Capture the cell that displays the provided text and extract its [x, y] central coordinate. 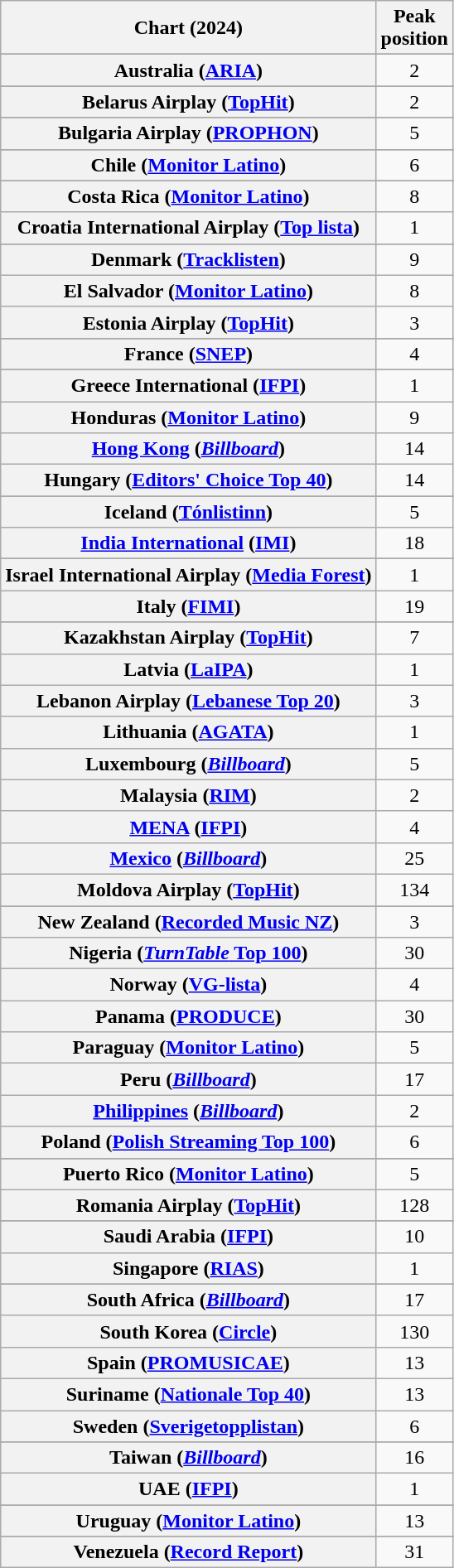
Greece International (IFPI) [189, 385]
19 [414, 606]
Poland (Polish Streaming Top 100) [189, 1142]
Paraguay (Monitor Latino) [189, 1048]
Sweden (Sverigetopplistan) [189, 1426]
Panama (PRODUCE) [189, 1016]
Chile (Monitor Latino) [189, 165]
Italy (FIMI) [189, 606]
18 [414, 543]
Malaysia (RIM) [189, 795]
Puerto Rico (Monitor Latino) [189, 1174]
Israel International Airplay (Media Forest) [189, 575]
Spain (PROMUSICAE) [189, 1363]
Costa Rica (Monitor Latino) [189, 196]
Peru (Billboard) [189, 1079]
10 [414, 1237]
France (SNEP) [189, 354]
Nigeria (TurnTable Top 100) [189, 953]
New Zealand (Recorded Music NZ) [189, 922]
Suriname (Nationale Top 40) [189, 1394]
134 [414, 890]
7 [414, 638]
Belarus Airplay (TopHit) [189, 102]
Honduras (Monitor Latino) [189, 417]
MENA (IFPI) [189, 827]
Luxembourg (Billboard) [189, 764]
Venezuela (Record Report) [189, 1552]
India International (IMI) [189, 543]
Mexico (Billboard) [189, 858]
Singapore (RIAS) [189, 1268]
Romania Airplay (TopHit) [189, 1205]
South Africa (Billboard) [189, 1300]
Peakposition [414, 28]
Uruguay (Monitor Latino) [189, 1521]
25 [414, 858]
31 [414, 1552]
Latvia (LaIPA) [189, 669]
130 [414, 1331]
Denmark (Tracklisten) [189, 259]
Iceland (Tónlistinn) [189, 512]
Taiwan (Billboard) [189, 1458]
UAE (IFPI) [189, 1489]
Australia (ARIA) [189, 70]
South Korea (Circle) [189, 1331]
Croatia International Airplay (Top lista) [189, 228]
Lithuania (AGATA) [189, 732]
Estonia Airplay (TopHit) [189, 322]
128 [414, 1205]
Lebanon Airplay (Lebanese Top 20) [189, 701]
Saudi Arabia (IFPI) [189, 1237]
Moldova Airplay (TopHit) [189, 890]
Hong Kong (Billboard) [189, 449]
16 [414, 1458]
Hungary (Editors' Choice Top 40) [189, 480]
Norway (VG-lista) [189, 985]
Chart (2024) [189, 28]
Philippines (Billboard) [189, 1111]
Bulgaria Airplay (PROPHON) [189, 133]
Kazakhstan Airplay (TopHit) [189, 638]
El Salvador (Monitor Latino) [189, 291]
